Output the [X, Y] coordinate of the center of the cell containing the given text.  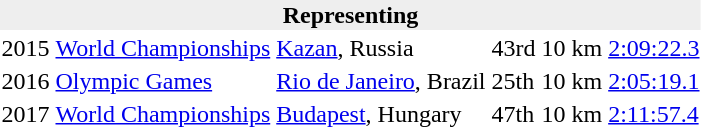
Rio de Janeiro, Brazil [381, 81]
2:05:19.1 [654, 81]
Representing [350, 15]
Kazan, Russia [381, 48]
2015 [26, 48]
Olympic Games [163, 81]
43rd [514, 48]
25th [514, 81]
2:09:22.3 [654, 48]
2016 [26, 81]
World Championships [163, 48]
